Return the [x, y] coordinate for the center point of the cell that contains the specified text.  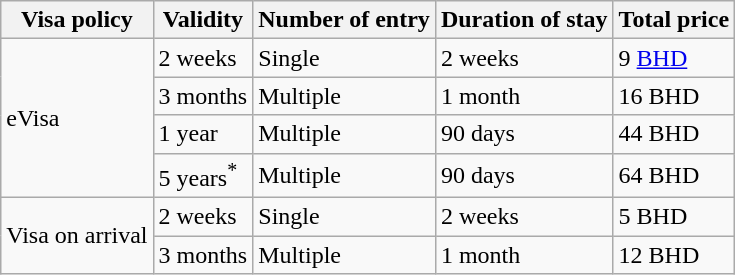
Visa policy [77, 20]
Visa on arrival [77, 236]
9 BHD [674, 58]
5 BHD [674, 217]
64 BHD [674, 176]
Number of entry [344, 20]
Duration of stay [524, 20]
44 BHD [674, 134]
16 BHD [674, 96]
eVisa [77, 118]
Total price [674, 20]
5 years* [203, 176]
Validity [203, 20]
12 BHD [674, 255]
1 year [203, 134]
